For the text-containing cell, return its midpoint in (X, Y) coordinate format. 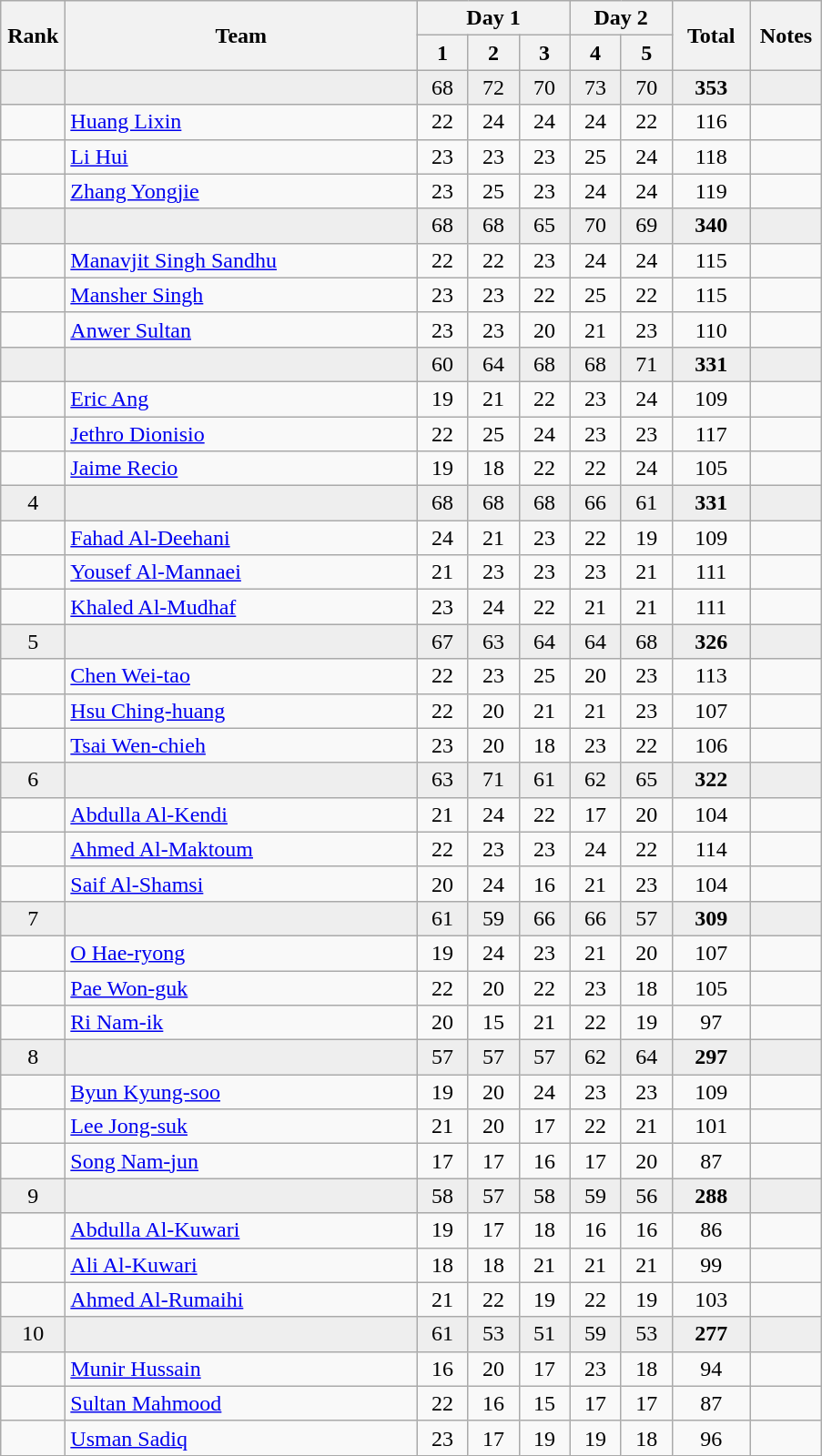
Song Nam-jun (241, 1161)
Usman Sadiq (241, 1438)
86 (711, 1230)
Eric Ang (241, 399)
Notes (786, 35)
103 (711, 1299)
116 (711, 122)
Ahmed Al-Rumaihi (241, 1299)
110 (711, 329)
322 (711, 780)
118 (711, 157)
67 (442, 642)
Jethro Dionisio (241, 434)
Team (241, 35)
Saif Al-Shamsi (241, 884)
6 (33, 780)
Mansher Singh (241, 295)
Tsai Wen-chieh (241, 745)
277 (711, 1334)
Zhang Yongjie (241, 191)
Munir Hussain (241, 1369)
326 (711, 642)
7 (33, 918)
Pae Won-guk (241, 987)
96 (711, 1438)
94 (711, 1369)
Byun Kyung-soo (241, 1092)
Hsu Ching-huang (241, 711)
Anwer Sultan (241, 329)
101 (711, 1127)
Huang Lixin (241, 122)
Yousef Al-Mannaei (241, 572)
10 (33, 1334)
Manavjit Singh Sandhu (241, 260)
Khaled Al-Mudhaf (241, 607)
73 (595, 87)
Sultan Mahmood (241, 1403)
309 (711, 918)
Total (711, 35)
60 (442, 364)
288 (711, 1196)
Ali Al-Kuwari (241, 1265)
106 (711, 745)
Chen Wei-tao (241, 676)
51 (544, 1334)
O Hae-ryong (241, 953)
1 (442, 53)
297 (711, 1057)
Ahmed Al-Maktoum (241, 849)
Day 1 (493, 18)
119 (711, 191)
9 (33, 1196)
56 (646, 1196)
Abdulla Al-Kuwari (241, 1230)
99 (711, 1265)
Li Hui (241, 157)
Fahad Al-Deehani (241, 538)
340 (711, 226)
Abdulla Al-Kendi (241, 814)
113 (711, 676)
Rank (33, 35)
114 (711, 849)
3 (544, 53)
72 (493, 87)
97 (711, 1023)
Day 2 (621, 18)
2 (493, 53)
Jaime Recio (241, 469)
353 (711, 87)
117 (711, 434)
69 (646, 226)
8 (33, 1057)
Lee Jong-suk (241, 1127)
Ri Nam-ik (241, 1023)
